Pinpoint the cell where the given text exists, returning its (X, Y) midpoint coordinate. 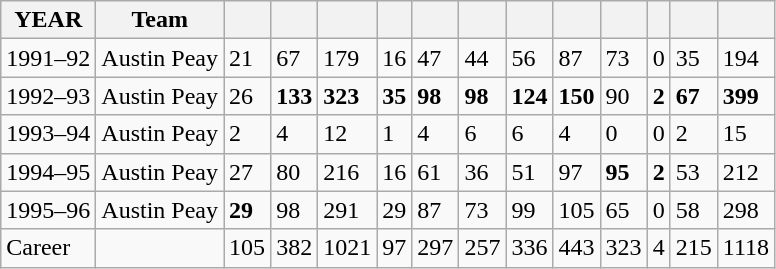
298 (746, 210)
Team (160, 20)
1991–92 (48, 58)
216 (348, 172)
443 (576, 248)
51 (530, 172)
36 (482, 172)
1992–93 (48, 96)
80 (294, 172)
21 (248, 58)
61 (436, 172)
58 (694, 210)
257 (482, 248)
382 (294, 248)
99 (530, 210)
Career (48, 248)
194 (746, 58)
90 (624, 96)
1993–94 (48, 134)
56 (530, 58)
53 (694, 172)
150 (576, 96)
1021 (348, 248)
26 (248, 96)
YEAR (48, 20)
1994–95 (48, 172)
215 (694, 248)
95 (624, 172)
1118 (746, 248)
15 (746, 134)
297 (436, 248)
179 (348, 58)
1995–96 (48, 210)
399 (746, 96)
291 (348, 210)
124 (530, 96)
27 (248, 172)
212 (746, 172)
47 (436, 58)
65 (624, 210)
44 (482, 58)
1 (394, 134)
12 (348, 134)
336 (530, 248)
133 (294, 96)
